Capture the cell that displays the provided text and extract its [x, y] central coordinate. 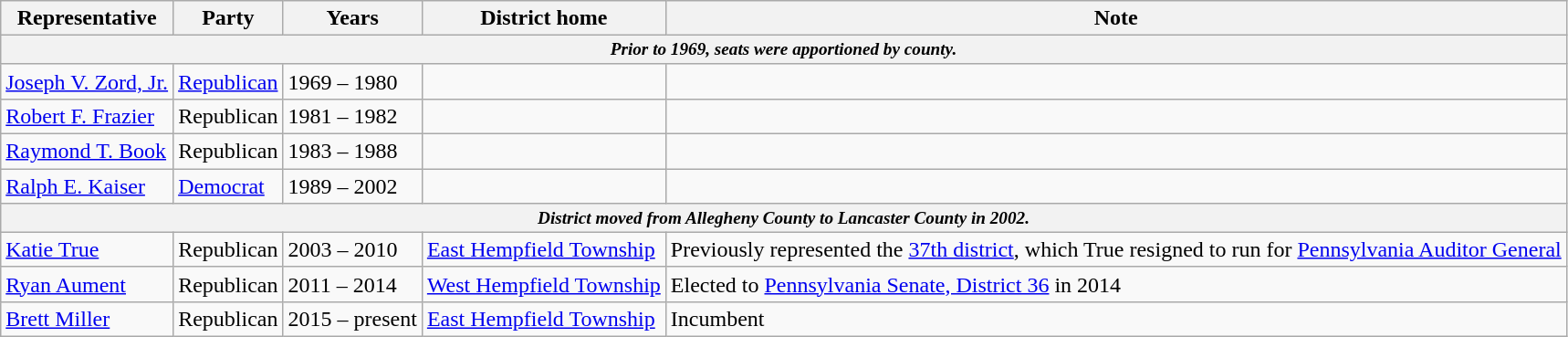
1989 – 2002 [352, 186]
1983 – 1988 [352, 152]
1981 – 1982 [352, 117]
Katie True [88, 249]
Brett Miller [88, 319]
Representative [88, 18]
2003 – 2010 [352, 249]
District moved from Allegheny County to Lancaster County in 2002. [783, 218]
Note [1115, 18]
Party [228, 18]
Elected to Pennsylvania Senate, District 36 in 2014 [1115, 284]
Prior to 1969, seats were apportioned by county. [783, 50]
Ralph E. Kaiser [88, 186]
Ryan Aument [88, 284]
Democrat [228, 186]
West Hempfield Township [544, 284]
Years [352, 18]
2015 – present [352, 319]
1969 – 1980 [352, 81]
Previously represented the 37th district, which True resigned to run for Pennsylvania Auditor General [1115, 249]
Robert F. Frazier [88, 117]
Joseph V. Zord, Jr. [88, 81]
Raymond T. Book [88, 152]
Incumbent [1115, 319]
2011 – 2014 [352, 284]
District home [544, 18]
